Provide the [X, Y] coordinate of the cell's center where the given text is located.  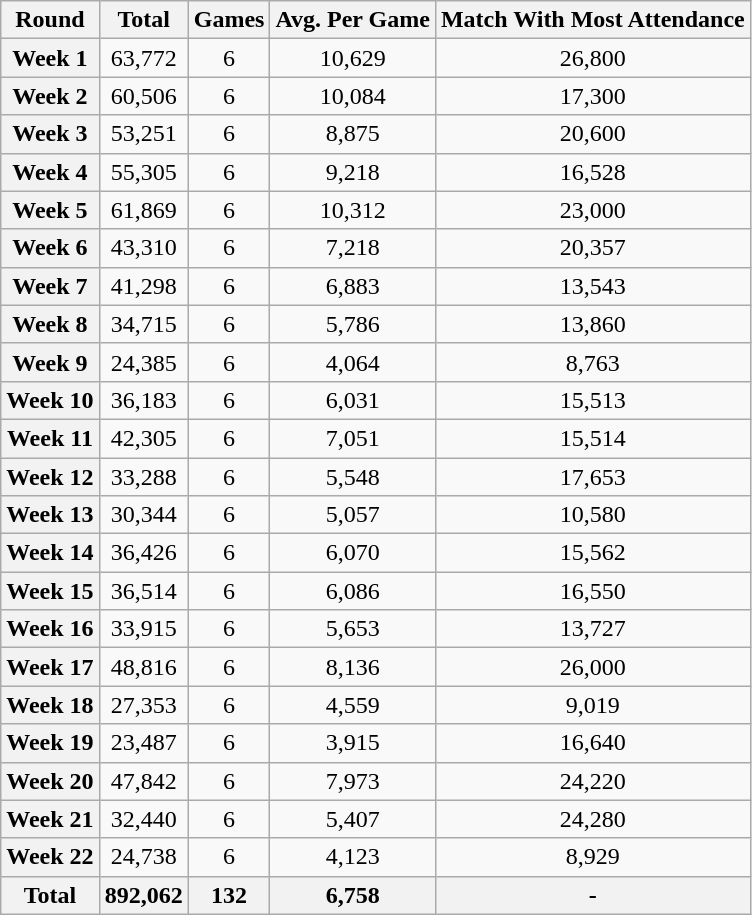
15,514 [592, 438]
Avg. Per Game [352, 20]
15,513 [592, 400]
48,816 [144, 667]
8,136 [352, 667]
23,487 [144, 743]
Week 2 [50, 96]
9,019 [592, 705]
Week 4 [50, 172]
6,758 [352, 895]
Match With Most Attendance [592, 20]
Week 8 [50, 324]
20,357 [592, 248]
8,763 [592, 362]
24,280 [592, 819]
Week 19 [50, 743]
36,514 [144, 591]
8,929 [592, 857]
5,407 [352, 819]
Week 17 [50, 667]
15,562 [592, 553]
26,800 [592, 58]
7,218 [352, 248]
10,629 [352, 58]
60,506 [144, 96]
4,064 [352, 362]
63,772 [144, 58]
Week 18 [50, 705]
6,031 [352, 400]
24,738 [144, 857]
Week 9 [50, 362]
27,353 [144, 705]
17,300 [592, 96]
Week 7 [50, 286]
Week 11 [50, 438]
36,426 [144, 553]
32,440 [144, 819]
5,653 [352, 629]
892,062 [144, 895]
36,183 [144, 400]
5,057 [352, 515]
34,715 [144, 324]
43,310 [144, 248]
24,385 [144, 362]
41,298 [144, 286]
Week 21 [50, 819]
Week 20 [50, 781]
7,051 [352, 438]
Week 5 [50, 210]
Week 13 [50, 515]
Week 16 [50, 629]
13,543 [592, 286]
132 [229, 895]
10,084 [352, 96]
8,875 [352, 134]
33,288 [144, 477]
Games [229, 20]
24,220 [592, 781]
9,218 [352, 172]
61,869 [144, 210]
16,528 [592, 172]
Round [50, 20]
7,973 [352, 781]
Week 22 [50, 857]
Week 10 [50, 400]
42,305 [144, 438]
13,727 [592, 629]
6,070 [352, 553]
10,312 [352, 210]
Week 15 [50, 591]
33,915 [144, 629]
Week 14 [50, 553]
6,883 [352, 286]
Week 6 [50, 248]
47,842 [144, 781]
- [592, 895]
17,653 [592, 477]
Week 12 [50, 477]
30,344 [144, 515]
55,305 [144, 172]
5,786 [352, 324]
26,000 [592, 667]
5,548 [352, 477]
4,123 [352, 857]
3,915 [352, 743]
53,251 [144, 134]
10,580 [592, 515]
4,559 [352, 705]
23,000 [592, 210]
20,600 [592, 134]
6,086 [352, 591]
Week 3 [50, 134]
16,550 [592, 591]
Week 1 [50, 58]
16,640 [592, 743]
13,860 [592, 324]
